Capture the cell that displays the provided text and extract its [X, Y] central coordinate. 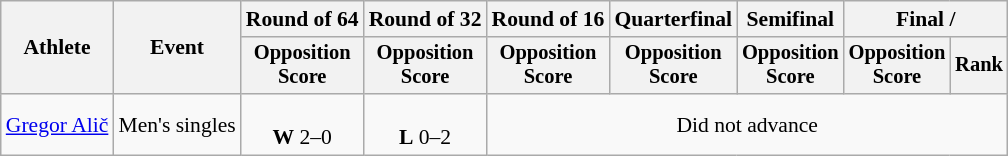
Athlete [58, 48]
Event [176, 48]
W 2–0 [302, 124]
Quarterfinal [673, 19]
Men's singles [176, 124]
Final / [926, 19]
Round of 64 [302, 19]
Rank [979, 66]
Gregor Alič [58, 124]
Semifinal [790, 19]
Round of 16 [548, 19]
L 0–2 [426, 124]
Did not advance [748, 124]
Round of 32 [426, 19]
